Return the [X, Y] coordinate for the center point of the cell that contains the specified text.  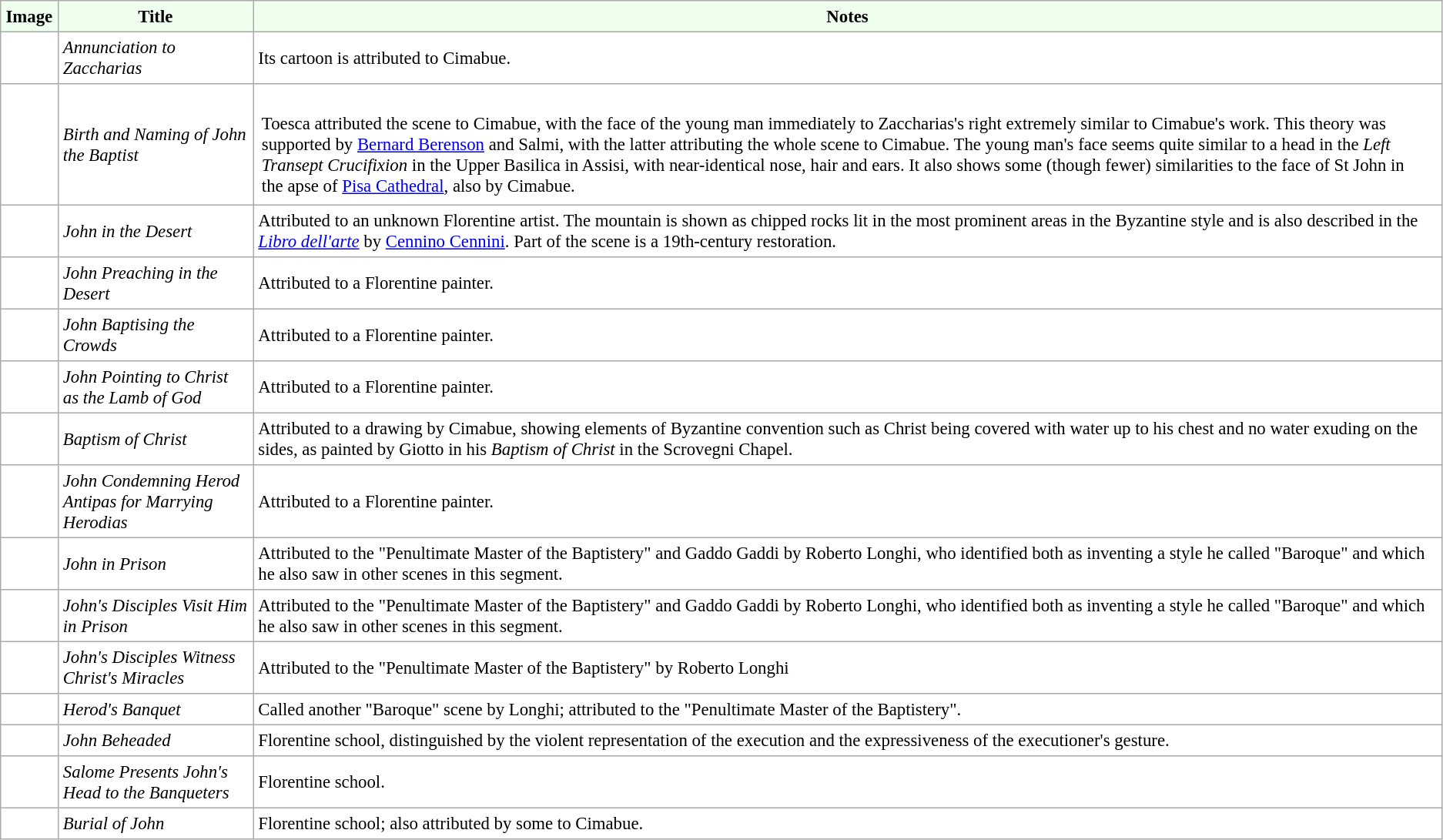
Salome Presents John's Head to the Banqueters [156, 782]
John's Disciples Visit Him in Prison [156, 616]
Its cartoon is attributed to Cimabue. [848, 58]
Annunciation to Zaccharias [156, 58]
Florentine school; also attributed by some to Cimabue. [848, 823]
Image [29, 16]
John Preaching in the Desert [156, 283]
Florentine school. [848, 782]
Florentine school, distinguished by the violent representation of the execution and the expressiveness of the executioner's gesture. [848, 740]
Attributed to the "Penultimate Master of the Baptistery" by Roberto Longhi [848, 668]
John in Prison [156, 564]
John Condemning Herod Antipas for Marrying Herodias [156, 501]
John's Disciples Witness Christ's Miracles [156, 668]
John in the Desert [156, 231]
John Pointing to Christ as the Lamb of God [156, 387]
Baptism of Christ [156, 439]
Called another "Baroque" scene by Longhi; attributed to the "Penultimate Master of the Baptistery". [848, 709]
Notes [848, 16]
John Beheaded [156, 740]
Birth and Naming of John the Baptist [156, 145]
John Baptising the Crowds [156, 335]
Herod's Banquet [156, 709]
Title [156, 16]
Burial of John [156, 823]
